Extract the (x, y) coordinate from the center of the cell holding the provided text.  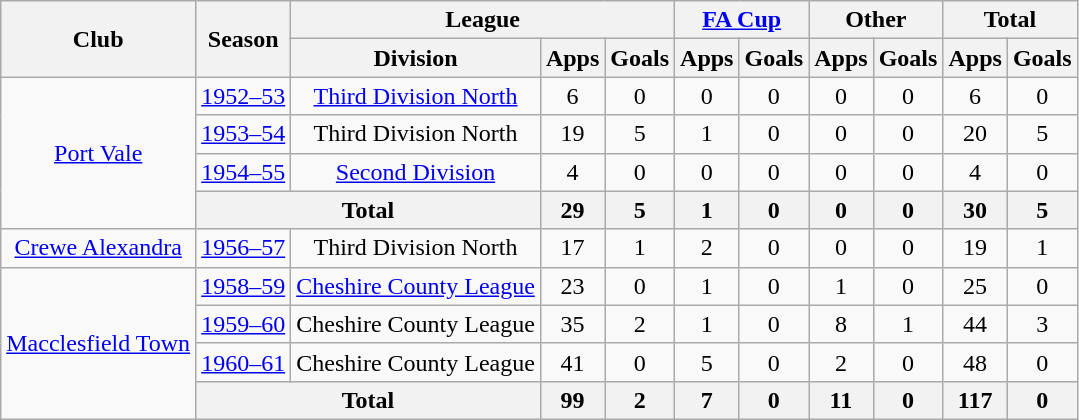
1953–54 (244, 134)
23 (572, 286)
Macclesfield Town (98, 343)
Season (244, 39)
Other (876, 20)
Port Vale (98, 153)
35 (572, 324)
29 (572, 210)
44 (975, 324)
41 (572, 362)
30 (975, 210)
99 (572, 400)
Second Division (416, 172)
1952–53 (244, 96)
Club (98, 39)
1958–59 (244, 286)
20 (975, 134)
11 (841, 400)
1959–60 (244, 324)
48 (975, 362)
25 (975, 286)
1960–61 (244, 362)
FA Cup (742, 20)
7 (707, 400)
League (483, 20)
1954–55 (244, 172)
Crewe Alexandra (98, 248)
8 (841, 324)
1956–57 (244, 248)
117 (975, 400)
17 (572, 248)
3 (1042, 324)
Division (416, 58)
